Locate the cell with the specified text and output its (X, Y) center coordinate. 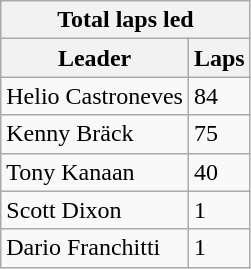
Helio Castroneves (95, 96)
40 (219, 172)
Leader (95, 58)
Scott Dixon (95, 210)
Tony Kanaan (95, 172)
Dario Franchitti (95, 248)
84 (219, 96)
75 (219, 134)
Kenny Bräck (95, 134)
Total laps led (126, 20)
Laps (219, 58)
